Search for the cell housing the specified text and yield its (x, y) center coordinate. 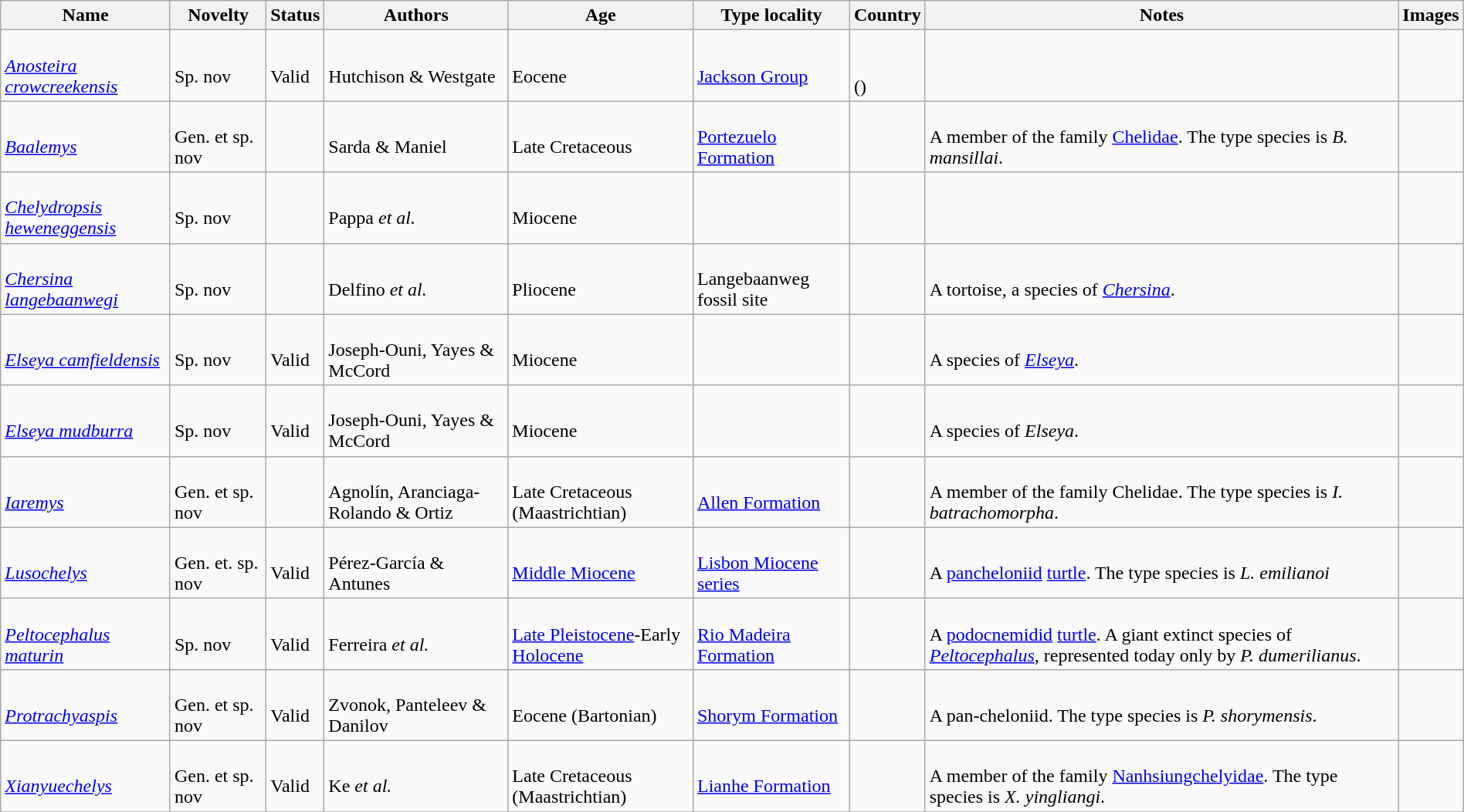
A tortoise, a species of Chersina. (1161, 279)
Hutchison & Westgate (416, 66)
Lisbon Miocene series (771, 563)
Langebaanweg fossil site (771, 279)
Pappa et al. (416, 208)
Allen Formation (771, 492)
Gen. et. sp. nov (218, 563)
Late Pleistocene-Early Holocene (601, 634)
Jackson Group (771, 66)
Elseya mudburra (86, 421)
Elseya camfieldensis (86, 350)
Status (295, 15)
Country (888, 15)
Images (1431, 15)
Lusochelys (86, 563)
Novelty (218, 15)
A member of the family Chelidae. The type species is I. batrachomorpha. (1161, 492)
Protrachyaspis (86, 705)
Zvonok, Panteleev & Danilov (416, 705)
Eocene (Bartonian) (601, 705)
Xianyuechelys (86, 776)
A podocnemidid turtle. A giant extinct species of Peltocephalus, represented today only by P. dumerilianus. (1161, 634)
Sarda & Maniel (416, 137)
Shorym Formation (771, 705)
A pan-cheloniid. The type species is P. shorymensis. (1161, 705)
Chersina langebaanwegi (86, 279)
A member of the family Chelidae. The type species is B. mansillai. (1161, 137)
Middle Miocene (601, 563)
Anosteira crowcreekensis (86, 66)
Rio Madeira Formation (771, 634)
Late Cretaceous (601, 137)
Agnolín, Aranciaga-Rolando & Ortiz (416, 492)
Baalemys (86, 137)
Notes (1161, 15)
Pérez-García & Antunes (416, 563)
Ke et al. (416, 776)
Lianhe Formation (771, 776)
Name (86, 15)
Pliocene (601, 279)
A pancheloniid turtle. The type species is L. emilianoi (1161, 563)
Authors (416, 15)
Delfino et al. (416, 279)
Type locality (771, 15)
Chelydropsis heweneggensis (86, 208)
Portezuelo Formation (771, 137)
A member of the family Nanhsiungchelyidae. The type species is X. yingliangi. (1161, 776)
Ferreira et al. (416, 634)
Iaremys (86, 492)
Eocene (601, 66)
() (888, 66)
Peltocephalus maturin (86, 634)
Age (601, 15)
